From the cell containing the given text, extract its center point as (X, Y) coordinate. 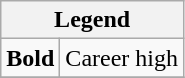
Career high (122, 58)
Bold (30, 58)
Legend (92, 20)
